For the text-containing cell, return its midpoint in [X, Y] coordinate format. 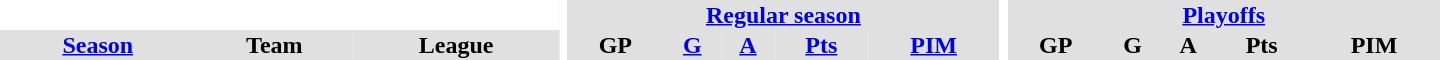
Playoffs [1224, 15]
League [456, 45]
Season [98, 45]
Regular season [783, 15]
Team [274, 45]
